Return the [X, Y] coordinate for the center point of the cell that contains the specified text.  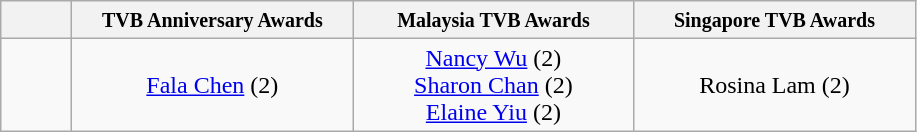
Nancy Wu (2)Sharon Chan (2)Elaine Yiu (2) [494, 85]
Rosina Lam (2) [774, 85]
Singapore TVB Awards [774, 20]
TVB Anniversary Awards [212, 20]
Malaysia TVB Awards [494, 20]
Fala Chen (2) [212, 85]
